Capture the cell that displays the provided text and extract its (x, y) central coordinate. 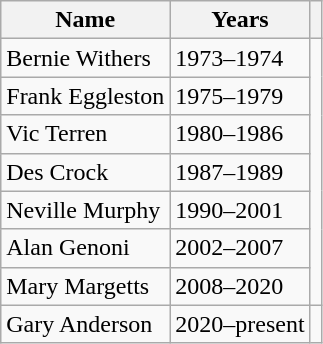
Neville Murphy (86, 210)
1987–1989 (240, 172)
Gary Anderson (86, 324)
2008–2020 (240, 286)
Frank Eggleston (86, 96)
Alan Genoni (86, 248)
Mary Margetts (86, 286)
2002–2007 (240, 248)
Name (86, 20)
Vic Terren (86, 134)
1975–1979 (240, 96)
Years (240, 20)
2020–present (240, 324)
1980–1986 (240, 134)
1973–1974 (240, 58)
Des Crock (86, 172)
1990–2001 (240, 210)
Bernie Withers (86, 58)
